Locate the cell with the specified text and output its (x, y) center coordinate. 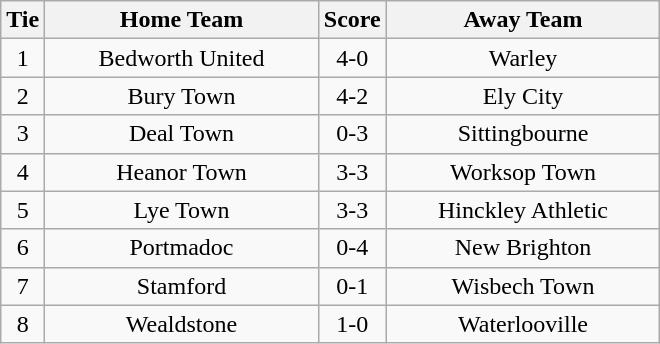
4-2 (352, 96)
0-4 (352, 248)
6 (23, 248)
New Brighton (523, 248)
Heanor Town (182, 172)
Bedworth United (182, 58)
Stamford (182, 286)
Ely City (523, 96)
Home Team (182, 20)
Portmadoc (182, 248)
5 (23, 210)
3 (23, 134)
4-0 (352, 58)
Warley (523, 58)
7 (23, 286)
2 (23, 96)
1 (23, 58)
Wealdstone (182, 324)
Lye Town (182, 210)
Away Team (523, 20)
Hinckley Athletic (523, 210)
Sittingbourne (523, 134)
Bury Town (182, 96)
Worksop Town (523, 172)
0-1 (352, 286)
Waterlooville (523, 324)
0-3 (352, 134)
1-0 (352, 324)
Deal Town (182, 134)
Wisbech Town (523, 286)
Tie (23, 20)
8 (23, 324)
Score (352, 20)
4 (23, 172)
